Extract the [X, Y] coordinate from the center of the cell holding the provided text.  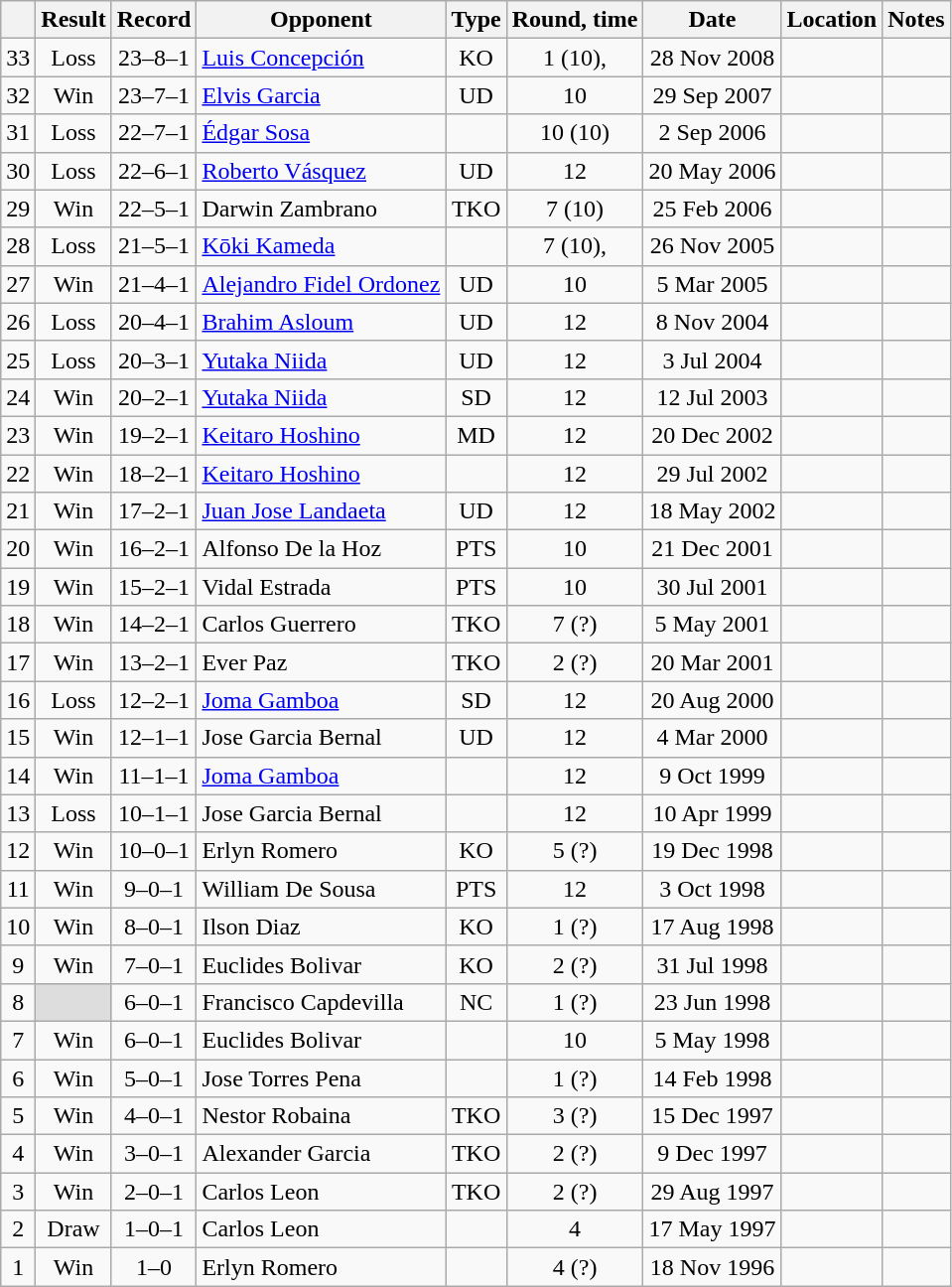
17 May 1997 [713, 1229]
14 [18, 776]
Date [713, 20]
5 Mar 2005 [713, 284]
William De Sousa [322, 889]
5 May 2001 [713, 625]
4 Mar 2000 [713, 738]
Édgar Sosa [322, 133]
Alfonso De la Hoz [322, 549]
Luis Concepción [322, 58]
Opponent [322, 20]
20 May 2006 [713, 171]
Record [154, 20]
1–0 [154, 1267]
Brahim Asloum [322, 322]
Notes [916, 20]
1–0–1 [154, 1229]
8 Nov 2004 [713, 322]
Type [476, 20]
10–1–1 [154, 813]
32 [18, 95]
29 Aug 1997 [713, 1192]
24 [18, 397]
20 Mar 2001 [713, 662]
29 Jul 2002 [713, 474]
20–4–1 [154, 322]
16–2–1 [154, 549]
10–0–1 [154, 851]
22 [18, 474]
26 Nov 2005 [713, 246]
19 Dec 1998 [713, 851]
4 (?) [575, 1267]
9 [18, 964]
22–5–1 [154, 209]
23–8–1 [154, 58]
33 [18, 58]
17–2–1 [154, 511]
MD [476, 435]
5 [18, 1116]
7 (?) [575, 625]
11 [18, 889]
23–7–1 [154, 95]
29 Sep 2007 [713, 95]
20–2–1 [154, 397]
18 Nov 1996 [713, 1267]
Result [73, 20]
7 [18, 1040]
7 (10) [575, 209]
23 [18, 435]
13–2–1 [154, 662]
18 [18, 625]
12–1–1 [154, 738]
15 [18, 738]
NC [476, 1002]
14 Feb 1998 [713, 1077]
12 Jul 2003 [713, 397]
9 Oct 1999 [713, 776]
21–5–1 [154, 246]
Draw [73, 1229]
22–6–1 [154, 171]
31 [18, 133]
3 Oct 1998 [713, 889]
19 [18, 587]
Jose Torres Pena [322, 1077]
18 May 2002 [713, 511]
2–0–1 [154, 1192]
23 Jun 1998 [713, 1002]
8 [18, 1002]
30 Jul 2001 [713, 587]
8–0–1 [154, 927]
15–2–1 [154, 587]
21 [18, 511]
Darwin Zambrano [322, 209]
20 Aug 2000 [713, 700]
27 [18, 284]
18–2–1 [154, 474]
5–0–1 [154, 1077]
Location [832, 20]
21 Dec 2001 [713, 549]
15 Dec 1997 [713, 1116]
25 [18, 359]
16 [18, 700]
Carlos Guerrero [322, 625]
17 Aug 1998 [713, 927]
7–0–1 [154, 964]
Juan Jose Landaeta [322, 511]
Ever Paz [322, 662]
Ilson Diaz [322, 927]
Elvis Garcia [322, 95]
19–2–1 [154, 435]
1 (10), [575, 58]
29 [18, 209]
4–0–1 [154, 1116]
9–0–1 [154, 889]
2 Sep 2006 [713, 133]
21–4–1 [154, 284]
6 [18, 1077]
20 Dec 2002 [713, 435]
Vidal Estrada [322, 587]
26 [18, 322]
22–7–1 [154, 133]
3 (?) [575, 1116]
11–1–1 [154, 776]
Roberto Vásquez [322, 171]
3 [18, 1192]
3–0–1 [154, 1154]
Alejandro Fidel Ordonez [322, 284]
2 [18, 1229]
10 (10) [575, 133]
17 [18, 662]
5 (?) [575, 851]
Kōki Kameda [322, 246]
1 [18, 1267]
5 May 1998 [713, 1040]
31 Jul 1998 [713, 964]
10 Apr 1999 [713, 813]
Francisco Capdevilla [322, 1002]
Round, time [575, 20]
28 [18, 246]
14–2–1 [154, 625]
Nestor Robaina [322, 1116]
Alexander Garcia [322, 1154]
3 Jul 2004 [713, 359]
25 Feb 2006 [713, 209]
13 [18, 813]
20 [18, 549]
28 Nov 2008 [713, 58]
9 Dec 1997 [713, 1154]
20–3–1 [154, 359]
30 [18, 171]
12–2–1 [154, 700]
7 (10), [575, 246]
